Detect which cell encompasses the target text, then output its [X, Y] center coordinate. 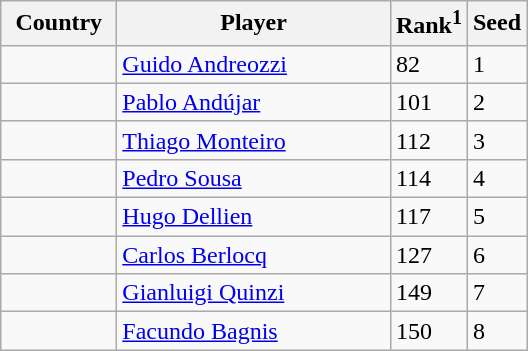
82 [428, 64]
150 [428, 331]
8 [496, 331]
1 [496, 64]
112 [428, 140]
2 [496, 102]
Carlos Berlocq [254, 255]
Gianluigi Quinzi [254, 293]
127 [428, 255]
Facundo Bagnis [254, 331]
6 [496, 255]
Country [59, 24]
Guido Andreozzi [254, 64]
114 [428, 178]
4 [496, 178]
5 [496, 217]
7 [496, 293]
Player [254, 24]
117 [428, 217]
Pablo Andújar [254, 102]
Thiago Monteiro [254, 140]
101 [428, 102]
149 [428, 293]
Hugo Dellien [254, 217]
Seed [496, 24]
Rank1 [428, 24]
Pedro Sousa [254, 178]
3 [496, 140]
